From the cell containing the given text, extract its center point as [X, Y] coordinate. 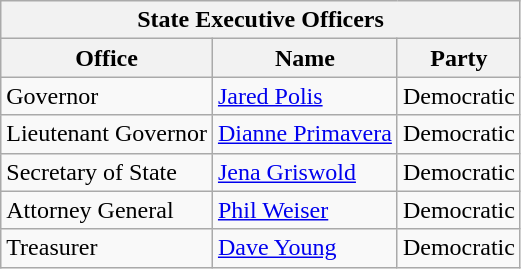
Jena Griswold [304, 172]
Party [458, 58]
Office [107, 58]
Treasurer [107, 248]
Dianne Primavera [304, 134]
Jared Polis [304, 96]
Lieutenant Governor [107, 134]
State Executive Officers [261, 20]
Dave Young [304, 248]
Attorney General [107, 210]
Secretary of State [107, 172]
Phil Weiser [304, 210]
Governor [107, 96]
Name [304, 58]
